Pinpoint the cell where the given text exists, returning its (X, Y) midpoint coordinate. 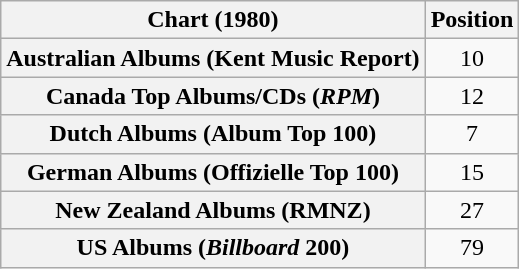
79 (472, 248)
Canada Top Albums/CDs (RPM) (213, 96)
German Albums (Offizielle Top 100) (213, 172)
12 (472, 96)
27 (472, 210)
Dutch Albums (Album Top 100) (213, 134)
US Albums (Billboard 200) (213, 248)
10 (472, 58)
Position (472, 20)
Chart (1980) (213, 20)
15 (472, 172)
New Zealand Albums (RMNZ) (213, 210)
7 (472, 134)
Australian Albums (Kent Music Report) (213, 58)
